Detect which cell encompasses the target text, then output its [X, Y] center coordinate. 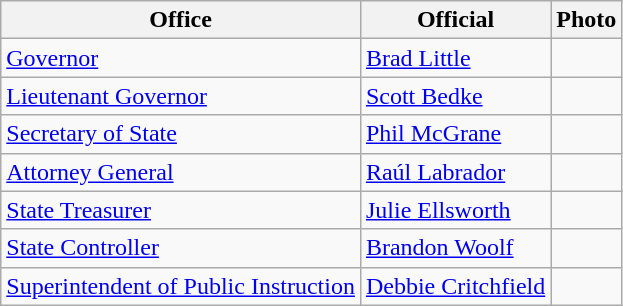
Governor [181, 58]
State Treasurer [181, 210]
Brandon Woolf [455, 248]
Scott Bedke [455, 96]
Superintendent of Public Instruction [181, 286]
Photo [586, 20]
Lieutenant Governor [181, 96]
Attorney General [181, 172]
State Controller [181, 248]
Secretary of State [181, 134]
Raúl Labrador [455, 172]
Phil McGrane [455, 134]
Brad Little [455, 58]
Debbie Critchfield [455, 286]
Office [181, 20]
Official [455, 20]
Julie Ellsworth [455, 210]
